Return the (X, Y) coordinate for the center point of the cell that contains the specified text.  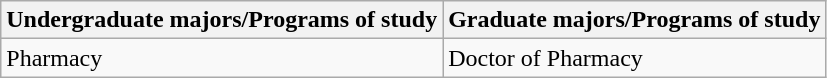
Doctor of Pharmacy (634, 58)
Undergraduate majors/Programs of study (222, 20)
Graduate majors/Programs of study (634, 20)
Pharmacy (222, 58)
